Capture the cell that displays the provided text and extract its (x, y) central coordinate. 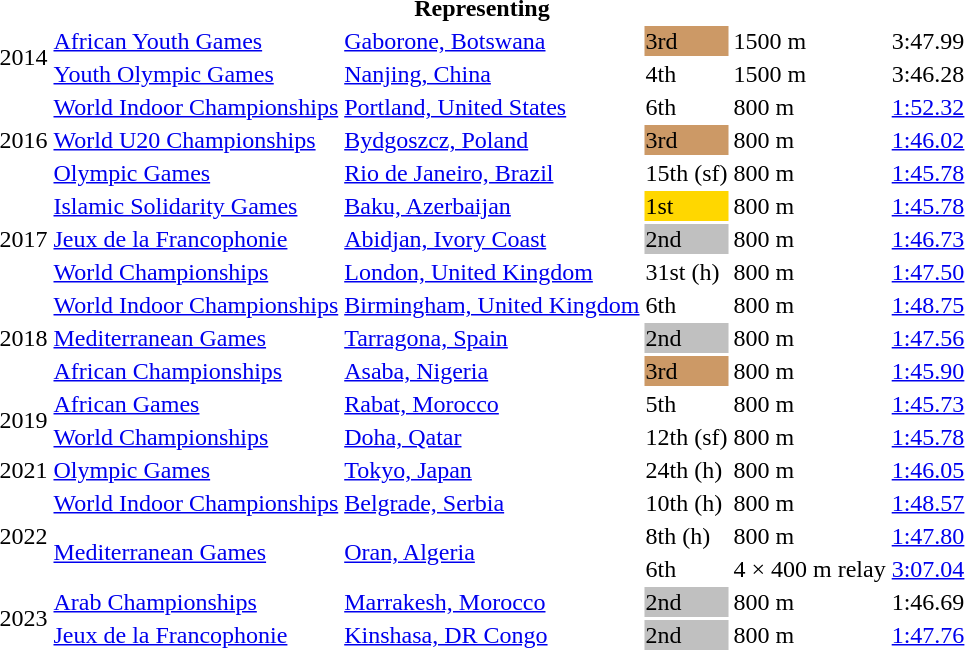
24th (h) (686, 470)
Tokyo, Japan (492, 470)
World U20 Championships (196, 140)
12th (sf) (686, 437)
Marrakesh, Morocco (492, 602)
8th (h) (686, 536)
Portland, United States (492, 107)
African Youth Games (196, 41)
Tarragona, Spain (492, 338)
Birmingham, United Kingdom (492, 305)
Oran, Algeria (492, 552)
Rabat, Morocco (492, 404)
5th (686, 404)
Gaborone, Botswana (492, 41)
31st (h) (686, 272)
Doha, Qatar (492, 437)
Kinshasa, DR Congo (492, 635)
Abidjan, Ivory Coast (492, 239)
1st (686, 206)
Youth Olympic Games (196, 74)
African Championships (196, 371)
Rio de Janeiro, Brazil (492, 173)
10th (h) (686, 503)
Arab Championships (196, 602)
4 × 400 m relay (810, 569)
London, United Kingdom (492, 272)
Belgrade, Serbia (492, 503)
Bydgoszcz, Poland (492, 140)
Nanjing, China (492, 74)
Asaba, Nigeria (492, 371)
15th (sf) (686, 173)
4th (686, 74)
Islamic Solidarity Games (196, 206)
Baku, Azerbaijan (492, 206)
African Games (196, 404)
